Identify which cell holds the provided text, then report its [X, Y] central coordinate. 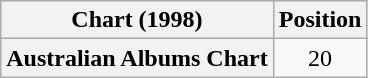
Australian Albums Chart [137, 58]
20 [320, 58]
Chart (1998) [137, 20]
Position [320, 20]
